Return the [X, Y] coordinate for the center point of the cell that contains the specified text.  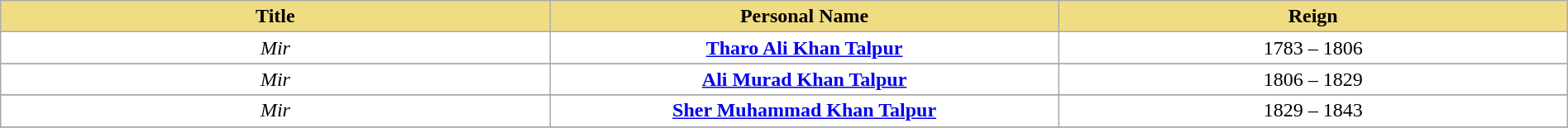
Reign [1313, 17]
Tharo Ali Khan Talpur [804, 48]
Personal Name [804, 17]
Title [275, 17]
1806 – 1829 [1313, 79]
1829 – 1843 [1313, 111]
Sher Muhammad Khan Talpur [804, 111]
1783 – 1806 [1313, 48]
Ali Murad Khan Talpur [804, 79]
